Determine the (x, y) coordinate at the center of the cell enclosing the given text.  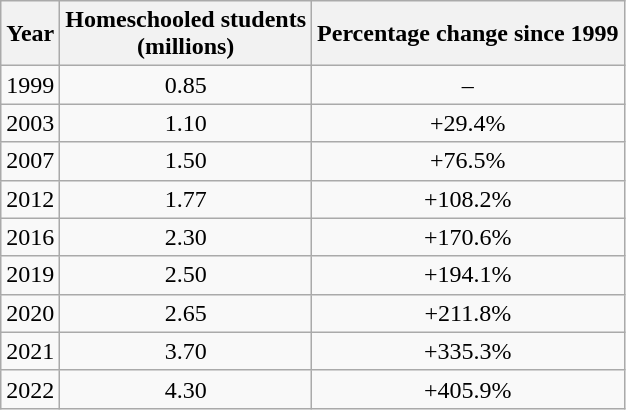
Year (30, 34)
2003 (30, 123)
1.77 (186, 199)
2007 (30, 161)
2012 (30, 199)
2.50 (186, 275)
2019 (30, 275)
+405.9% (468, 389)
– (468, 85)
4.30 (186, 389)
+170.6% (468, 237)
0.85 (186, 85)
1.10 (186, 123)
2.30 (186, 237)
3.70 (186, 351)
Percentage change since 1999 (468, 34)
+335.3% (468, 351)
+76.5% (468, 161)
1.50 (186, 161)
1999 (30, 85)
+211.8% (468, 313)
2020 (30, 313)
+108.2% (468, 199)
2021 (30, 351)
Homeschooled students (millions) (186, 34)
2022 (30, 389)
2.65 (186, 313)
+194.1% (468, 275)
2016 (30, 237)
+29.4% (468, 123)
